Extract the (X, Y) coordinate from the center of the cell holding the provided text.  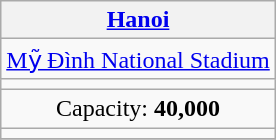
Capacity: 40,000 (138, 108)
Mỹ Đình National Stadium (138, 59)
Hanoi (138, 20)
